Locate the cell with the specified text and output its [x, y] center coordinate. 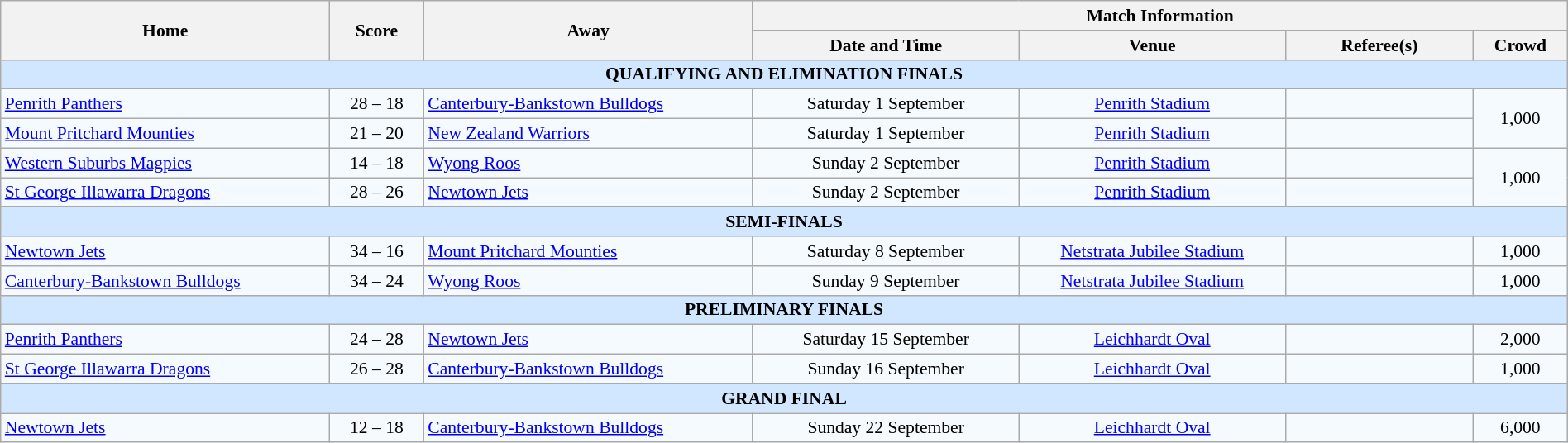
Referee(s) [1379, 45]
Away [588, 30]
2,000 [1521, 340]
Crowd [1521, 45]
GRAND FINAL [784, 398]
28 – 18 [377, 104]
Sunday 16 September [886, 369]
Venue [1152, 45]
Sunday 9 September [886, 281]
Match Information [1159, 16]
Saturday 8 September [886, 251]
Score [377, 30]
Western Suburbs Magpies [165, 163]
QUALIFYING AND ELIMINATION FINALS [784, 74]
Saturday 15 September [886, 340]
14 – 18 [377, 163]
12 – 18 [377, 428]
Home [165, 30]
26 – 28 [377, 369]
PRELIMINARY FINALS [784, 310]
34 – 24 [377, 281]
New Zealand Warriors [588, 134]
6,000 [1521, 428]
28 – 26 [377, 193]
24 – 28 [377, 340]
34 – 16 [377, 251]
Sunday 22 September [886, 428]
Date and Time [886, 45]
21 – 20 [377, 134]
SEMI-FINALS [784, 222]
